Return the [x, y] coordinate for the center point of the cell that contains the specified text.  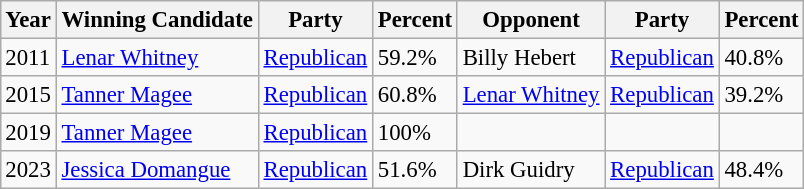
51.6% [416, 170]
Dirk Guidry [530, 170]
59.2% [416, 57]
60.8% [416, 95]
2011 [28, 57]
2023 [28, 170]
Billy Hebert [530, 57]
2019 [28, 133]
Opponent [530, 20]
40.8% [762, 57]
Jessica Domangue [157, 170]
2015 [28, 95]
Winning Candidate [157, 20]
48.4% [762, 170]
Year [28, 20]
100% [416, 133]
39.2% [762, 95]
